Search for the cell housing the specified text and yield its [x, y] center coordinate. 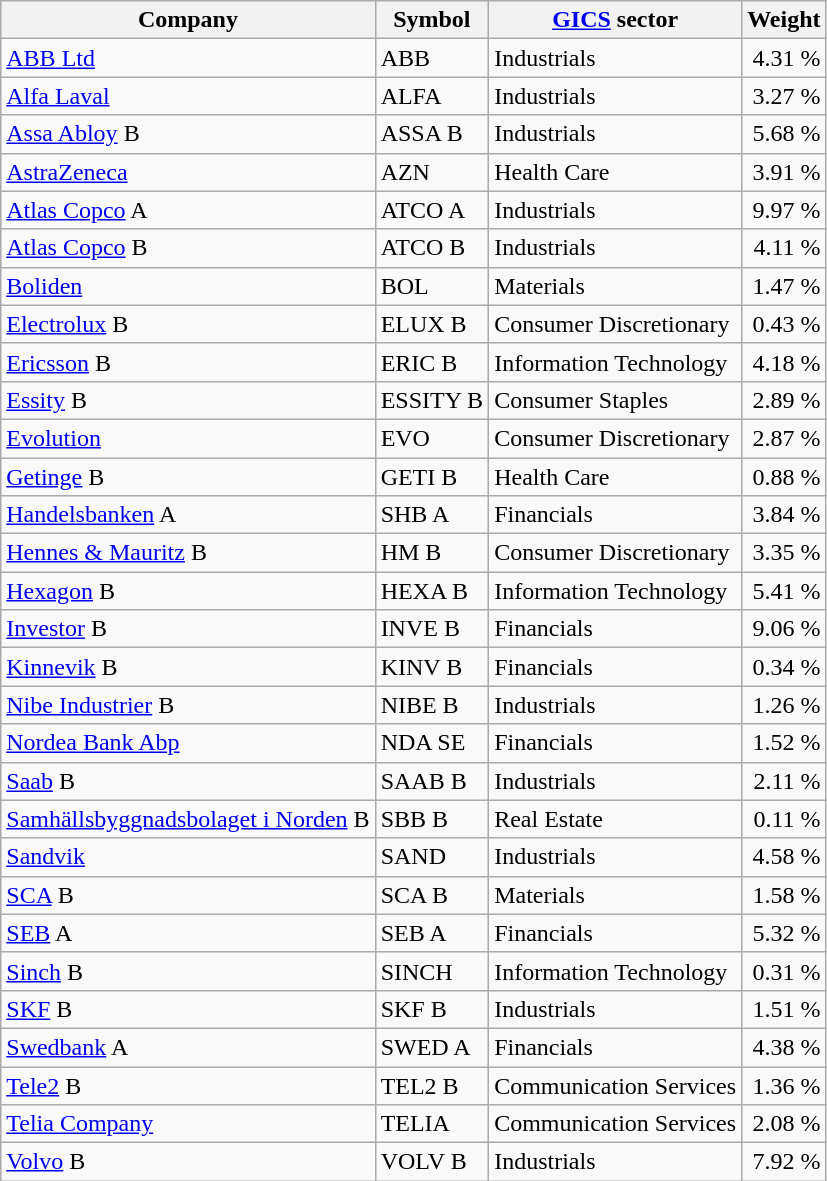
SWED A [432, 1047]
Assa Abloy B [188, 134]
2.11 % [784, 781]
Hexagon B [188, 591]
HEXA B [432, 591]
0.88 % [784, 477]
ATCO A [432, 210]
Handelsbanken A [188, 515]
Telia Company [188, 1124]
Nibe Industrier B [188, 705]
AstraZeneca [188, 172]
7.92 % [784, 1162]
Nordea Bank Abp [188, 743]
TEL2 B [432, 1085]
GETI B [432, 477]
1.58 % [784, 895]
BOL [432, 286]
Investor B [188, 629]
Boliden [188, 286]
4.18 % [784, 362]
VOLV B [432, 1162]
1.51 % [784, 1009]
ABB [432, 58]
4.31 % [784, 58]
0.43 % [784, 324]
Ericsson B [188, 362]
Kinnevik B [188, 667]
Atlas Copco A [188, 210]
Evolution [188, 438]
EVO [432, 438]
Essity B [188, 400]
Sandvik [188, 857]
ELUX B [432, 324]
5.68 % [784, 134]
Sinch B [188, 971]
4.58 % [784, 857]
Tele2 B [188, 1085]
Getinge B [188, 477]
KINV B [432, 667]
SBB B [432, 819]
0.11 % [784, 819]
2.87 % [784, 438]
3.84 % [784, 515]
Samhällsbyggnadsbolaget i Norden B [188, 819]
1.47 % [784, 286]
NDA SE [432, 743]
9.06 % [784, 629]
ASSA B [432, 134]
5.41 % [784, 591]
SAAB B [432, 781]
4.11 % [784, 248]
3.27 % [784, 96]
SINCH [432, 971]
Weight [784, 20]
Symbol [432, 20]
0.34 % [784, 667]
1.52 % [784, 743]
ESSITY B [432, 400]
SHB A [432, 515]
GICS sector [616, 20]
Saab B [188, 781]
3.91 % [784, 172]
0.31 % [784, 971]
2.89 % [784, 400]
4.38 % [784, 1047]
HM B [432, 553]
Alfa Laval [188, 96]
Volvo B [188, 1162]
SAND [432, 857]
INVE B [432, 629]
TELIA [432, 1124]
2.08 % [784, 1124]
Electrolux B [188, 324]
5.32 % [784, 933]
ALFA [432, 96]
Atlas Copco B [188, 248]
ERIC B [432, 362]
AZN [432, 172]
NIBE B [432, 705]
Company [188, 20]
ATCO B [432, 248]
Swedbank A [188, 1047]
3.35 % [784, 553]
Real Estate [616, 819]
Consumer Staples [616, 400]
1.36 % [784, 1085]
1.26 % [784, 705]
9.97 % [784, 210]
Hennes & Mauritz B [188, 553]
ABB Ltd [188, 58]
